Locate the cell with the specified text and output its (x, y) center coordinate. 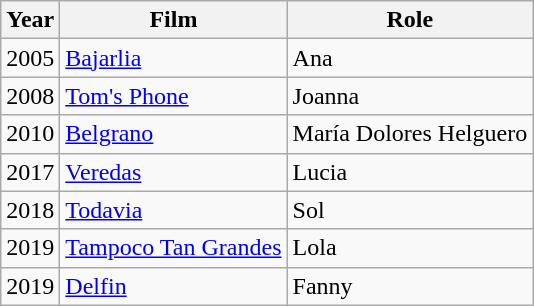
Ana (410, 58)
Joanna (410, 96)
Bajarlia (174, 58)
Todavia (174, 210)
Lucia (410, 172)
2008 (30, 96)
Lola (410, 248)
2010 (30, 134)
Tom's Phone (174, 96)
Veredas (174, 172)
2017 (30, 172)
María Dolores Helguero (410, 134)
Delfin (174, 286)
Year (30, 20)
Tampoco Tan Grandes (174, 248)
Belgrano (174, 134)
2018 (30, 210)
Sol (410, 210)
Fanny (410, 286)
2005 (30, 58)
Role (410, 20)
Film (174, 20)
